Return (X, Y) of the center of cell containing provided text 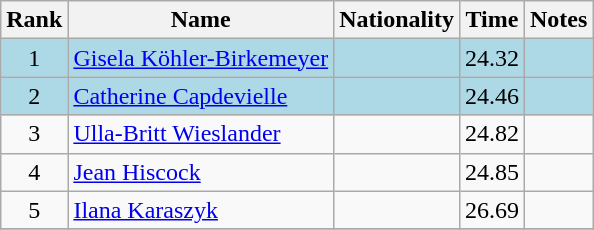
Notes (558, 20)
Rank (34, 20)
Gisela Köhler-Birkemeyer (201, 58)
4 (34, 172)
Nationality (397, 20)
Catherine Capdevielle (201, 96)
3 (34, 134)
Time (492, 20)
26.69 (492, 210)
1 (34, 58)
24.85 (492, 172)
Name (201, 20)
Ilana Karaszyk (201, 210)
24.32 (492, 58)
2 (34, 96)
5 (34, 210)
24.46 (492, 96)
Ulla-Britt Wieslander (201, 134)
Jean Hiscock (201, 172)
24.82 (492, 134)
